For the text-containing cell, return its midpoint in (X, Y) coordinate format. 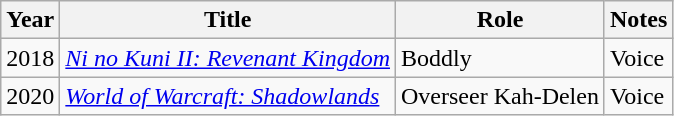
Year (30, 20)
Role (500, 20)
Ni no Kuni II: Revenant Kingdom (228, 58)
2018 (30, 58)
2020 (30, 96)
World of Warcraft: Shadowlands (228, 96)
Title (228, 20)
Notes (638, 20)
Boddly (500, 58)
Overseer Kah-Delen (500, 96)
